Pinpoint the cell where the given text exists, returning its (X, Y) midpoint coordinate. 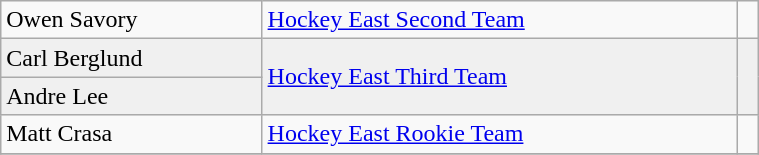
Hockey East Rookie Team (500, 134)
Hockey East Third Team (500, 77)
Owen Savory (132, 20)
Carl Berglund (132, 58)
Hockey East Second Team (500, 20)
Andre Lee (132, 96)
Matt Crasa (132, 134)
